Return the (x, y) coordinate for the center point of the cell that contains the specified text.  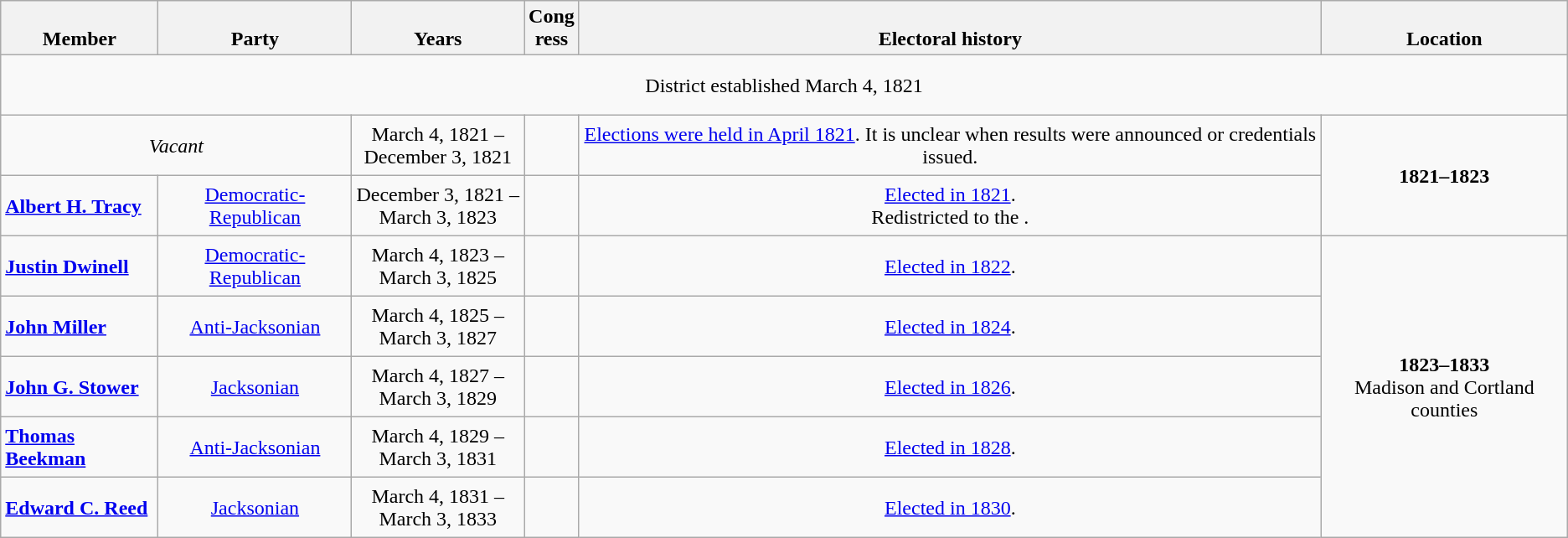
Justin Dwinell (80, 266)
1823–1833Madison and Cortland counties (1444, 387)
District established March 4, 1821 (784, 85)
1821–1823 (1444, 176)
Elections were held in April 1821. It is unclear when results were announced or credentials issued. (950, 146)
Edward C. Reed (80, 508)
Years (438, 28)
Elected in 1830. (950, 508)
Party (255, 28)
March 4, 1829 –March 3, 1831 (438, 447)
Elected in 1824. (950, 327)
Albert H. Tracy (80, 206)
Congress (552, 28)
March 4, 1823 –March 3, 1825 (438, 266)
Member (80, 28)
December 3, 1821 –March 3, 1823 (438, 206)
John G. Stower (80, 387)
March 4, 1821 –December 3, 1821 (438, 146)
Electoral history (950, 28)
March 4, 1827 –March 3, 1829 (438, 387)
Elected in 1828. (950, 447)
Location (1444, 28)
Elected in 1826. (950, 387)
Elected in 1822. (950, 266)
Vacant (176, 146)
March 4, 1825 –March 3, 1827 (438, 327)
John Miller (80, 327)
Elected in 1821.Redistricted to the . (950, 206)
Thomas Beekman (80, 447)
March 4, 1831 –March 3, 1833 (438, 508)
